Scan for the cell matching the given text and deliver its [X, Y] coordinate at center. 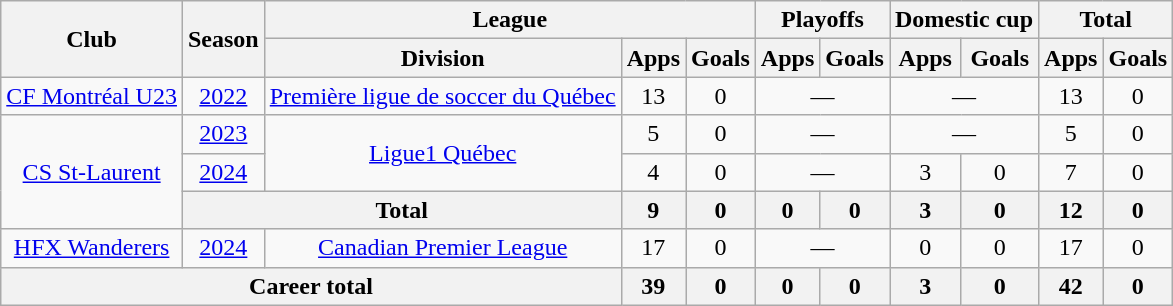
2023 [223, 134]
Season [223, 39]
Ligue1 Québec [442, 153]
CS St-Laurent [92, 172]
Canadian Premier League [442, 248]
CF Montréal U23 [92, 96]
Club [92, 39]
2022 [223, 96]
42 [1071, 286]
Division [442, 58]
HFX Wanderers [92, 248]
Playoffs [822, 20]
12 [1071, 210]
9 [653, 210]
Première ligue de soccer du Québec [442, 96]
7 [1071, 172]
Career total [311, 286]
League [510, 20]
39 [653, 286]
4 [653, 172]
Domestic cup [964, 20]
